Determine the (X, Y) coordinate at the center of the cell enclosing the given text.  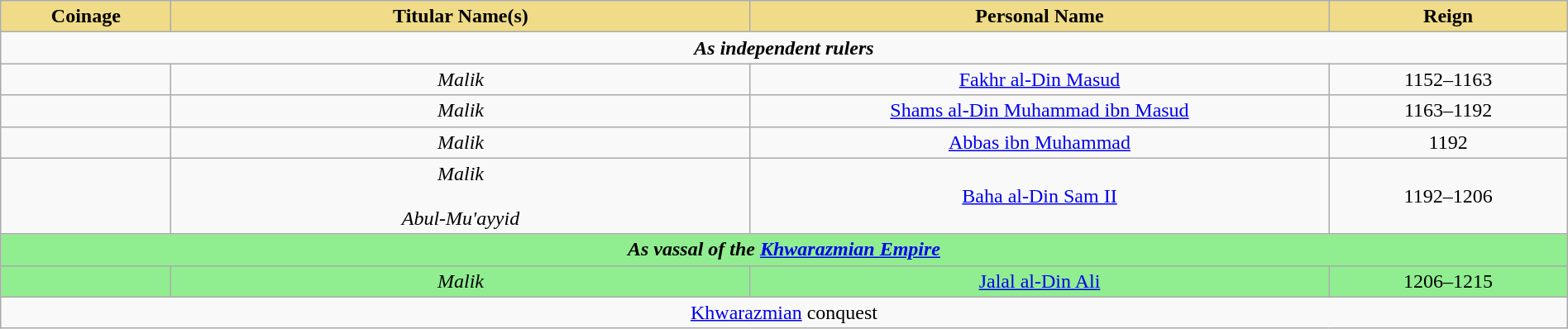
Baha al-Din Sam II (1040, 196)
Shams al-Din Muhammad ibn Masud (1040, 111)
Reign (1448, 17)
Personal Name (1040, 17)
Khwarazmian conquest (784, 312)
Titular Name(s) (461, 17)
Jalal al-Din Ali (1040, 281)
Fakhr al-Din Masud (1040, 79)
1192–1206 (1448, 196)
As independent rulers (784, 48)
1152–1163 (1448, 79)
MalikAbul-Mu'ayyid (461, 196)
1206–1215 (1448, 281)
1192 (1448, 142)
Coinage (86, 17)
As vassal of the Khwarazmian Empire (784, 250)
Abbas ibn Muhammad (1040, 142)
1163–1192 (1448, 111)
